Provide the (X, Y) coordinate of the cell's center where the given text is located.  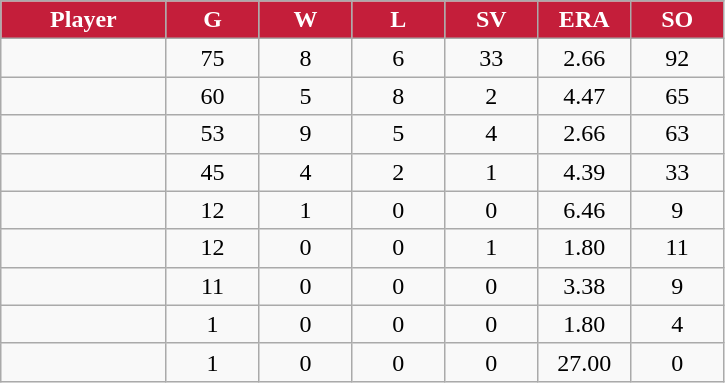
92 (678, 58)
6.46 (584, 210)
SO (678, 20)
45 (212, 172)
Player (84, 20)
65 (678, 96)
60 (212, 96)
4.47 (584, 96)
53 (212, 134)
G (212, 20)
W (306, 20)
4.39 (584, 172)
75 (212, 58)
3.38 (584, 286)
ERA (584, 20)
L (398, 20)
27.00 (584, 362)
63 (678, 134)
SV (492, 20)
6 (398, 58)
